Detect which cell encompasses the target text, then output its [X, Y] center coordinate. 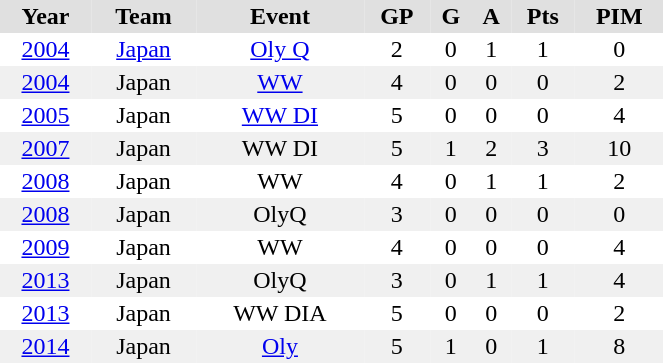
Pts [543, 16]
2014 [46, 346]
Oly [280, 346]
Event [280, 16]
Team [144, 16]
WW DIA [280, 314]
2009 [46, 248]
GP [397, 16]
Year [46, 16]
Oly Q [280, 50]
G [451, 16]
2007 [46, 148]
2005 [46, 116]
A [492, 16]
